Detect which cell encompasses the target text, then output its [x, y] center coordinate. 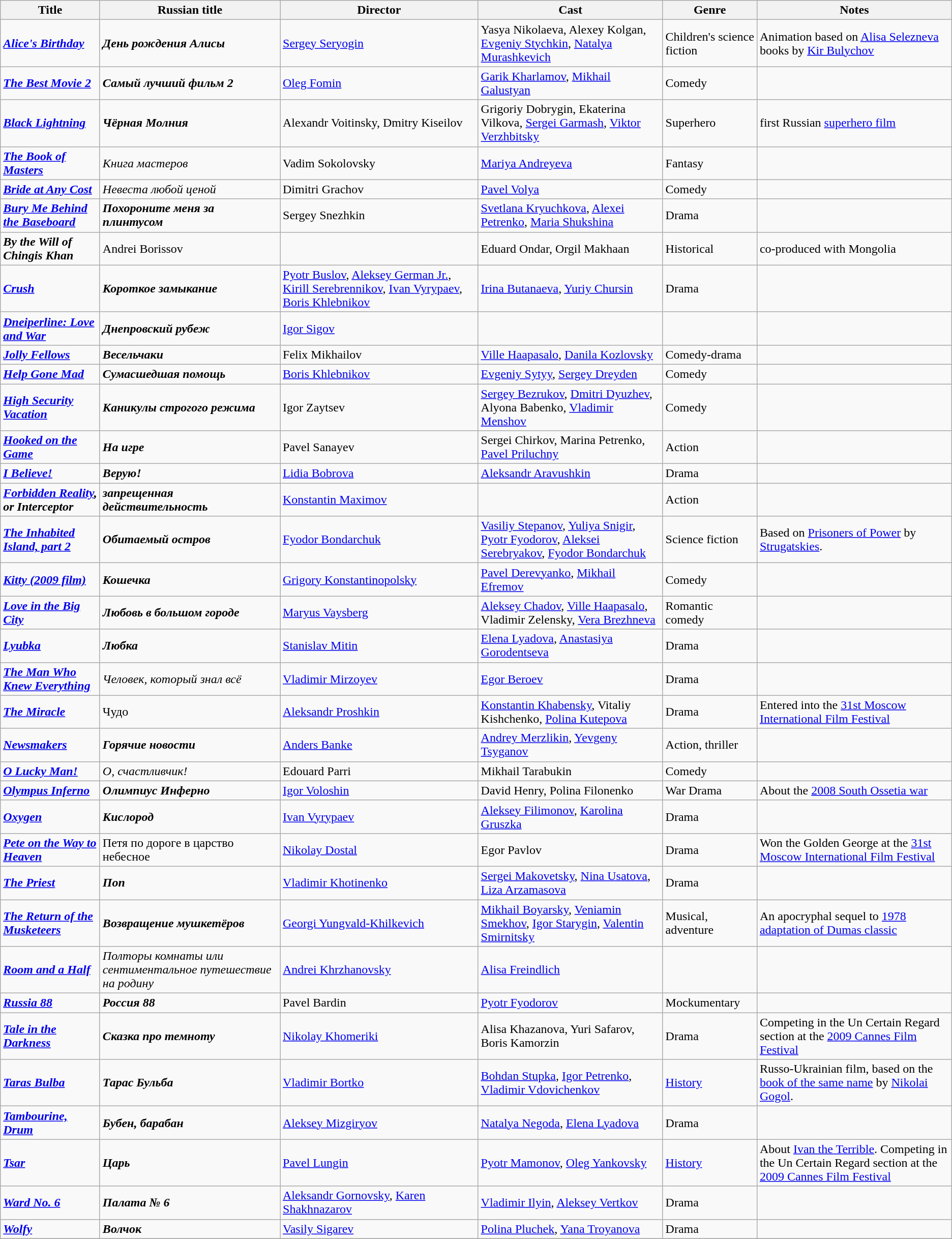
Yasya Nikolaeva, Alexey Kolgan, Evgeniy Stychkin, Natalya Murashkevich [571, 43]
Aleksey Chadov, Ville Haapasalo, Vladimir Zelensky, Vera Brezhneva [571, 612]
Сказка про темноту [190, 1036]
Alisa Freindlich [571, 970]
Каникулы строгого режима [190, 407]
Sergey Seryogin [379, 43]
Superhero [710, 123]
Dneiperline: Love and War [50, 329]
Aleksey Mizgiryov [379, 1123]
Верую! [190, 474]
Bohdan Stupka, Igor Petrenko, Vladimir Vdovichenkov [571, 1083]
The Book of Masters [50, 163]
Taras Bulba [50, 1083]
Pavel Sanayev [379, 448]
Natalya Negoda, Elena Lyadova [571, 1123]
Полторы комнаты или сентиментальное путешествие на родину [190, 970]
Царь [190, 1163]
Короткое замыкание [190, 288]
Чёрная Молния [190, 123]
Musical, adventure [710, 923]
Love in the Big City [50, 612]
Olympus Inferno [50, 790]
Обитаемый остров [190, 540]
The Man Who Knew Everything [50, 678]
Ward No. 6 [50, 1202]
Vladimir Ilyin, Aleksey Vertkov [571, 1202]
Человек, который знал всё [190, 678]
Tsar [50, 1163]
The Return of the Musketeers [50, 923]
David Henry, Polina Filonenko [571, 790]
Aleksandr Gornovsky, Karen Shakhnazarov [379, 1202]
Похороните меня за плинтусом [190, 216]
Science fiction [710, 540]
Палата № 6 [190, 1202]
Sergei Makovetsky, Nina Usatova, Liza Arzamasova [571, 883]
Pavel Bardin [379, 1003]
Help Gone Mad [50, 374]
Книга мастеров [190, 163]
Pete on the Way to Heaven [50, 849]
Mariya Andreyeva [571, 163]
Russo-Ukrainian film, based on the book of the same name by Nikolai Gogol. [854, 1083]
Evgeniy Sytyy, Sergey Dreyden [571, 374]
Konstantin Khabensky, Vitaliy Kishchenko, Polina Kutepova [571, 712]
Andrei Borissov [190, 248]
Crush [50, 288]
Egor Pavlov [571, 849]
Vladimir Bortko [379, 1083]
An apocryphal sequel to 1978 adaptation of Dumas classic [854, 923]
Fyodor Bondarchuk [379, 540]
Весельчаки [190, 355]
Edouard Parri [379, 771]
About Ivan the Terrible. Competing in the Un Certain Regard section at the 2009 Cannes Film Festival [854, 1163]
Vladimir Khotinenko [379, 883]
Russia 88 [50, 1003]
Room and a Half [50, 970]
By the Will of Chingis Khan [50, 248]
Невеста любой ценой [190, 189]
Stanislav Mitin [379, 646]
Notes [854, 10]
Konstantin Maximov [379, 499]
Vadim Sokolovsky [379, 163]
Svetlana Kryuchkova, Alexei Petrenko, Maria Shukshina [571, 216]
Oleg Fomin [379, 83]
Kitty (2009 film) [50, 580]
Igor Sigov [379, 329]
Любовь в большом городе [190, 612]
Garik Kharlamov, Mikhail Galustyan [571, 83]
Бубен, барабан [190, 1123]
Vasily Sigarev [379, 1229]
Eduard Ondar, Orgil Makhaan [571, 248]
Сумасшедшая помощь [190, 374]
Любка [190, 646]
Кошечка [190, 580]
Oxygen [50, 817]
Genre [710, 10]
Днепровский рубеж [190, 329]
Олимпиус Инферно [190, 790]
Wolfy [50, 1229]
запрещенная действительность [190, 499]
Forbidden Reality, or Interceptor [50, 499]
Alice's Birthday [50, 43]
Director [379, 10]
Animation based on Alisa Selezneva books by Kir Bulychov [854, 43]
Comedy-drama [710, 355]
Won the Golden George at the 31st Moscow International Film Festival [854, 849]
Alexandr Voitinsky, Dmitry Kiseilov [379, 123]
Mikhail Boyarsky, Veniamin Smekhov, Igor Starygin, Valentin Smirnitsky [571, 923]
Ville Haapasalo, Danila Kozlovsky [571, 355]
На игре [190, 448]
first Russian superhero film [854, 123]
Pavel Volya [571, 189]
Bride at Any Cost [50, 189]
Чудо [190, 712]
Sergey Snezhkin [379, 216]
Волчок [190, 1229]
Тарас Бульба [190, 1083]
Andrey Merzlikin, Yevgeny Tsyganov [571, 745]
Aleksey Filimonov, Karolina Gruszka [571, 817]
Mikhail Tarabukin [571, 771]
Igor Voloshin [379, 790]
I Believe! [50, 474]
The Best Movie 2 [50, 83]
Boris Khlebnikov [379, 374]
Lyubka [50, 646]
Title [50, 10]
Entered into the 31st Moscow International Film Festival [854, 712]
Maryus Vaysberg [379, 612]
Alisa Khazanova, Yuri Safarov, Boris Kamorzin [571, 1036]
Nikolay Dostal [379, 849]
Egor Beroev [571, 678]
Newsmakers [50, 745]
Pavel Lungin [379, 1163]
Mockumentary [710, 1003]
Hooked on the Game [50, 448]
Grigory Konstantinopolsky [379, 580]
Россия 88 [190, 1003]
Jolly Fellows [50, 355]
Aleksandr Aravushkin [571, 474]
Nikolay Khomeriki [379, 1036]
co-produced with Mongolia [854, 248]
Grigoriy Dobrygin, Ekaterina Vilkova, Sergei Garmash, Viktor Verzhbitsky [571, 123]
Tale in the Darkness [50, 1036]
Pyotr Buslov, Aleksey German Jr., Kirill Serebrennikov, Ivan Vyrypaev, Boris Khlebnikov [379, 288]
Ivan Vyrypaev [379, 817]
O Lucky Man! [50, 771]
Historical [710, 248]
Aleksandr Proshkin [379, 712]
Самый лучший фильм 2 [190, 83]
Irina Butanaeva, Yuriy Chursin [571, 288]
Igor Zaytsev [379, 407]
Pyotr Mamonov, Oleg Yankovsky [571, 1163]
День рождения Алисы [190, 43]
Dimitri Grachov [379, 189]
The Miracle [50, 712]
Bury Me Behind the Baseboard [50, 216]
Georgi Yungvald-Khilkevich [379, 923]
Elena Lyadova, Anastasiya Gorodentseva [571, 646]
Поп [190, 883]
Pyotr Fyodorov [571, 1003]
О, счастливчик! [190, 771]
Romantic comedy [710, 612]
Children's science fiction [710, 43]
Andrei Khrzhanovsky [379, 970]
Felix Mikhailov [379, 355]
Sergei Chirkov, Marina Petrenko, Pavel Priluchny [571, 448]
Cast [571, 10]
Кислород [190, 817]
Black Lightning [50, 123]
Горячие новости [190, 745]
Based on Prisoners of Power by Strugatskies. [854, 540]
Pavel Derevyanko, Mikhail Efremov [571, 580]
Tambourine, Drum [50, 1123]
Vasiliy Stepanov, Yuliya Snigir, Pyotr Fyodorov, Aleksei Serebryakov, Fyodor Bondarchuk [571, 540]
Петя по дороге в царство небесное [190, 849]
Fantasy [710, 163]
Sergey Bezrukov, Dmitri Dyuzhev, Alyona Babenko, Vladimir Menshov [571, 407]
Action, thriller [710, 745]
High Security Vacation [50, 407]
Polina Pluchek, Yana Troyanova [571, 1229]
Anders Banke [379, 745]
Vladimir Mirzoyev [379, 678]
Competing in the Un Certain Regard section at the 2009 Cannes Film Festival [854, 1036]
War Drama [710, 790]
Russian title [190, 10]
About the 2008 South Ossetia war [854, 790]
Возвращение мушкетёров [190, 923]
Lidia Bobrova [379, 474]
The Priest [50, 883]
The Inhabited Island, part 2 [50, 540]
